Return the [x, y] coordinate for the center point of the cell that contains the specified text.  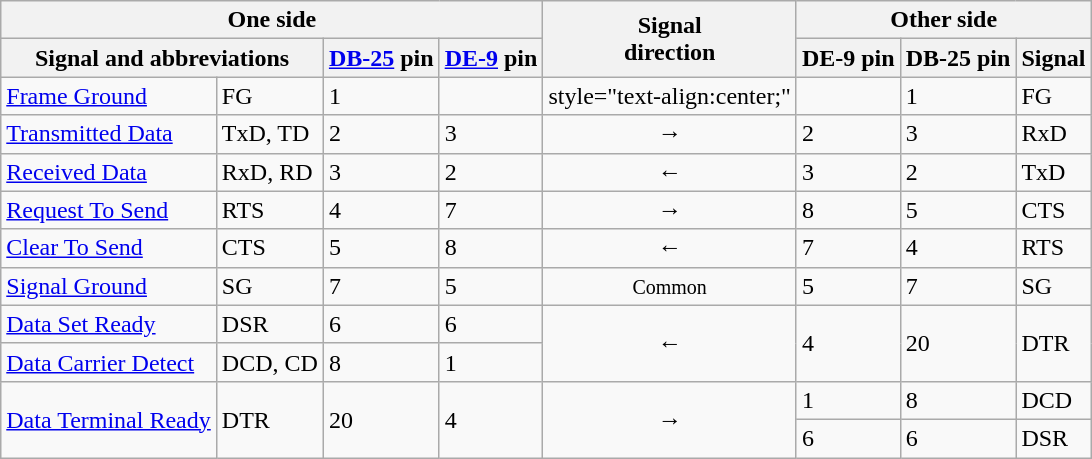
Other side [944, 20]
Clear To Send [109, 248]
Frame Ground [109, 96]
Data Set Ready [109, 324]
Signal [1054, 58]
TxD, TD [270, 134]
Signaldirection [670, 39]
Data Carrier Detect [109, 362]
Request To Send [109, 210]
Transmitted Data [109, 134]
One side [272, 20]
DCD [1054, 400]
DCD, CD [270, 362]
Received Data [109, 172]
Data Terminal Ready [109, 419]
style="text-align:center;" [670, 96]
RxD, RD [270, 172]
Signal Ground [109, 286]
TxD [1054, 172]
Signal and abbreviations [162, 58]
Common [670, 286]
RxD [1054, 134]
